Extract the (X, Y) coordinate from the center of the cell holding the provided text.  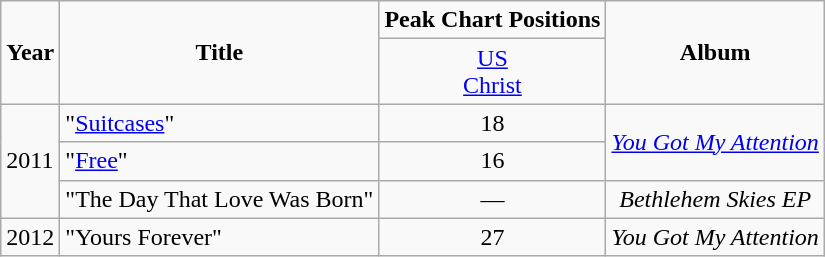
Year (30, 52)
— (492, 199)
"Suitcases" (220, 123)
Title (220, 52)
Peak Chart Positions (492, 20)
"Yours Forever" (220, 237)
27 (492, 237)
2012 (30, 237)
"Free" (220, 161)
Album (715, 52)
"The Day That Love Was Born" (220, 199)
16 (492, 161)
Bethlehem Skies EP (715, 199)
18 (492, 123)
2011 (30, 161)
USChrist (492, 72)
